Provide the (X, Y) coordinate of the cell's center where the given text is located.  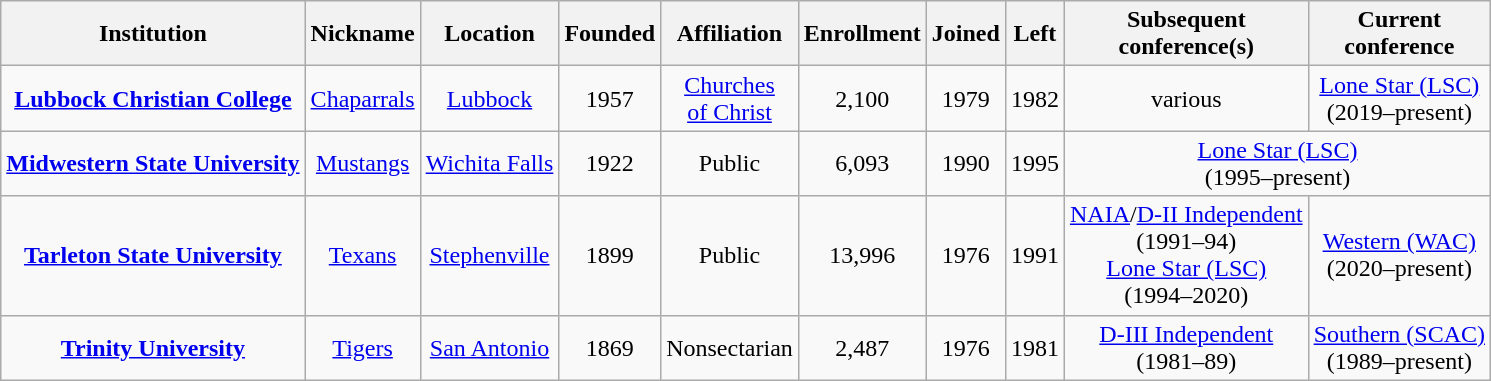
Midwestern State University (153, 164)
Mustangs (362, 164)
D-III Independent(1981–89) (1186, 348)
1990 (966, 164)
Western (WAC)(2020–present) (1399, 256)
Lubbock Christian College (153, 98)
Nickname (362, 34)
Churchesof Christ (730, 98)
Joined (966, 34)
Currentconference (1399, 34)
Lone Star (LSC)(2019–present) (1399, 98)
1869 (610, 348)
Enrollment (862, 34)
San Antonio (490, 348)
Tarleton State University (153, 256)
13,996 (862, 256)
1979 (966, 98)
Founded (610, 34)
Institution (153, 34)
Subsequentconference(s) (1186, 34)
Chaparrals (362, 98)
1981 (1034, 348)
Left (1034, 34)
Southern (SCAC)(1989–present) (1399, 348)
2,487 (862, 348)
6,093 (862, 164)
Trinity University (153, 348)
Tigers (362, 348)
1995 (1034, 164)
2,100 (862, 98)
1922 (610, 164)
Wichita Falls (490, 164)
Lubbock (490, 98)
Lone Star (LSC)(1995–present) (1277, 164)
Stephenville (490, 256)
NAIA/D-II Independent(1991–94)Lone Star (LSC)(1994–2020) (1186, 256)
Texans (362, 256)
various (1186, 98)
Nonsectarian (730, 348)
1957 (610, 98)
1991 (1034, 256)
1982 (1034, 98)
Location (490, 34)
1899 (610, 256)
Affiliation (730, 34)
